Provide the (x, y) coordinate of the cell's center where the given text is located.  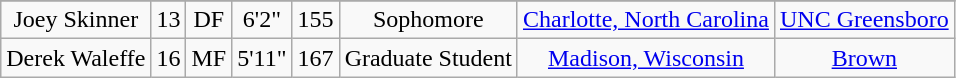
Madison, Wisconsin (646, 58)
MF (209, 58)
DF (209, 20)
155 (316, 20)
UNC Greensboro (864, 20)
Derek Waleffe (76, 58)
6'2" (262, 20)
5'11" (262, 58)
Brown (864, 58)
167 (316, 58)
Sophomore (428, 20)
Charlotte, North Carolina (646, 20)
Graduate Student (428, 58)
16 (168, 58)
13 (168, 20)
Joey Skinner (76, 20)
